Search for the cell housing the specified text and yield its (X, Y) center coordinate. 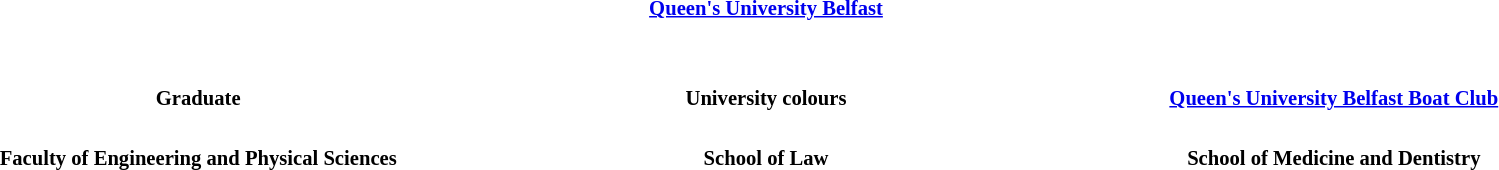
University colours (766, 98)
